Extract the (x, y) coordinate from the center of the cell holding the provided text.  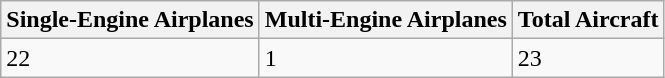
Single-Engine Airplanes (130, 20)
23 (588, 58)
22 (130, 58)
Multi-Engine Airplanes (386, 20)
Total Aircraft (588, 20)
1 (386, 58)
